For the text-containing cell, return its midpoint in [X, Y] coordinate format. 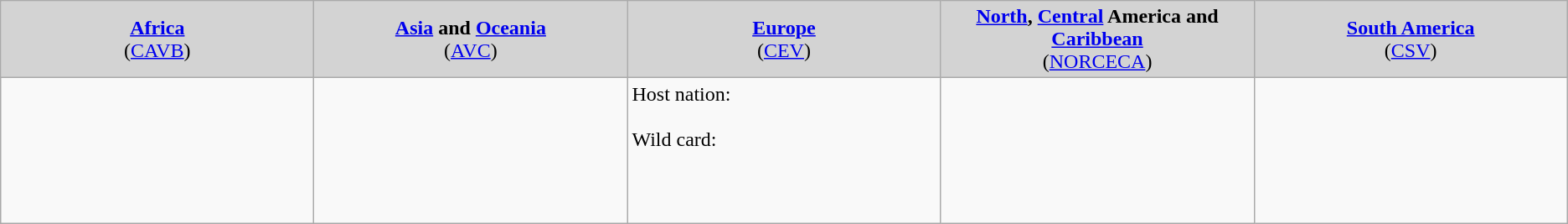
Host nation: Wild card: [784, 151]
Asia and Oceania(AVC) [471, 39]
North, Central America and Caribbean(NORCECA) [1097, 39]
South America(CSV) [1411, 39]
Africa(CAVB) [157, 39]
Europe(CEV) [784, 39]
